Pinpoint the cell where the given text exists, returning its [X, Y] midpoint coordinate. 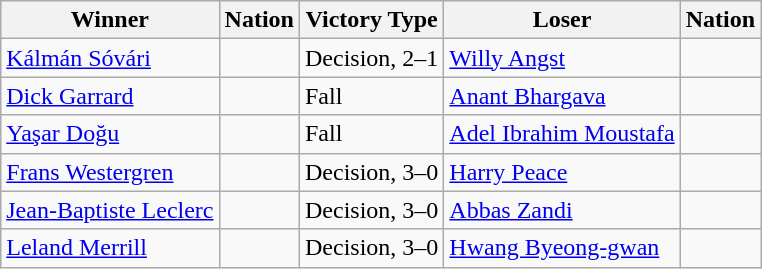
Victory Type [371, 20]
Leland Merrill [110, 248]
Adel Ibrahim Moustafa [562, 134]
Yaşar Doğu [110, 134]
Jean-Baptiste Leclerc [110, 210]
Dick Garrard [110, 96]
Willy Angst [562, 58]
Frans Westergren [110, 172]
Abbas Zandi [562, 210]
Kálmán Sóvári [110, 58]
Hwang Byeong-gwan [562, 248]
Decision, 2–1 [371, 58]
Loser [562, 20]
Winner [110, 20]
Harry Peace [562, 172]
Anant Bhargava [562, 96]
